Find where the given text appears and provide that cell's center as [X, Y] coordinate. 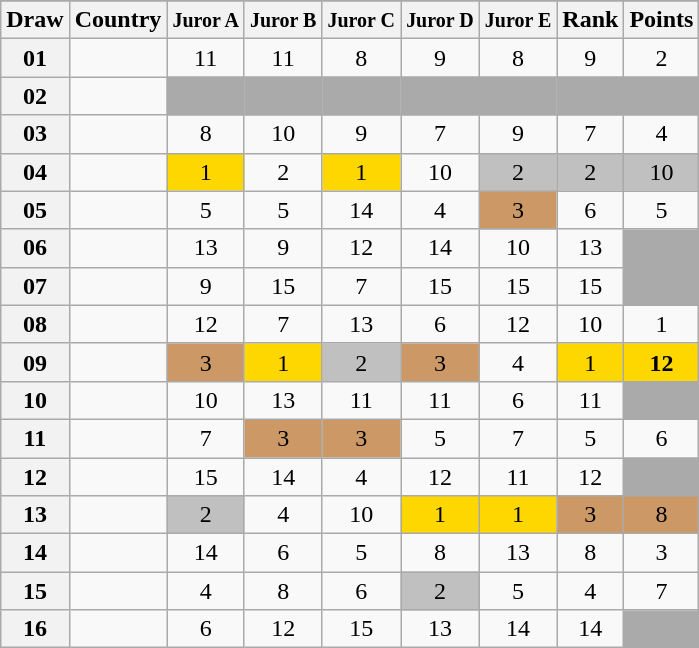
16 [35, 629]
08 [35, 324]
04 [35, 172]
Points [662, 20]
07 [35, 286]
01 [35, 58]
05 [35, 210]
Juror A [206, 20]
Country [118, 20]
09 [35, 362]
02 [35, 96]
Juror E [518, 20]
Rank [590, 20]
06 [35, 248]
Juror C [362, 20]
Juror B [283, 20]
Draw [35, 20]
03 [35, 134]
Juror D [440, 20]
